Return the [X, Y] coordinate for the center point of the cell that contains the specified text.  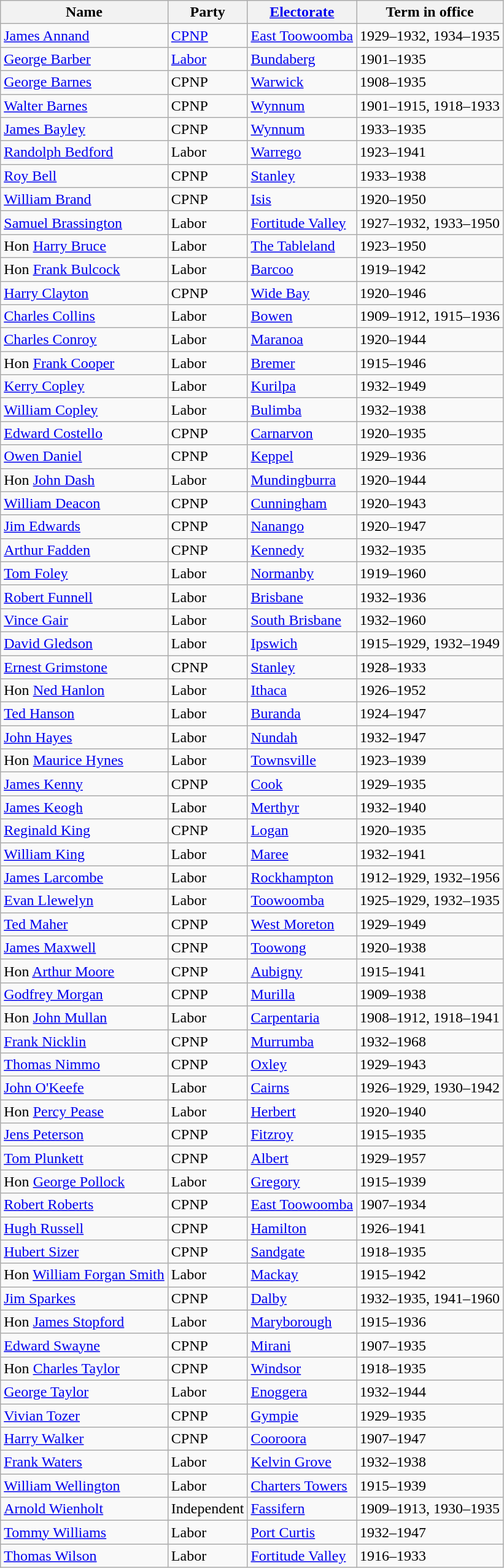
Hon William Forgan Smith [85, 1275]
1920–1946 [430, 293]
Hubert Sizer [85, 1252]
Bundaberg [302, 59]
Tom Foley [85, 573]
1933–1938 [430, 176]
Hon Charles Taylor [85, 1368]
Murrumba [302, 1041]
Ted Maher [85, 924]
Gympie [302, 1415]
1923–1941 [430, 152]
1920–1938 [430, 947]
Hon Frank Cooper [85, 363]
1932–1960 [430, 620]
Jim Sparkes [85, 1298]
1932–1935, 1941–1960 [430, 1298]
1915–1935 [430, 1135]
Port Curtis [302, 1532]
Ernest Grimstone [85, 667]
Hon Percy Pease [85, 1111]
The Tableland [302, 246]
George Barber [85, 59]
Tommy Williams [85, 1532]
Thomas Wilson [85, 1556]
Arnold Wienholt [85, 1509]
Edward Swayne [85, 1345]
1923–1939 [430, 761]
1901–1915, 1918–1933 [430, 106]
Hon Frank Bulcock [85, 269]
Wide Bay [302, 293]
Logan [302, 831]
1919–1942 [430, 269]
Independent [207, 1509]
William Brand [85, 199]
James Kenny [85, 784]
Mirani [302, 1345]
James Maxwell [85, 947]
David Gledson [85, 643]
Cairns [302, 1088]
1933–1935 [430, 129]
Buranda [302, 714]
1926–1952 [430, 691]
Ted Hanson [85, 714]
West Moreton [302, 924]
1925–1929, 1932–1935 [430, 901]
Bowen [302, 316]
1929–1936 [430, 457]
Tom Plunkett [85, 1158]
Party [207, 12]
Kennedy [302, 550]
1927–1932, 1933–1950 [430, 222]
1924–1947 [430, 714]
Mackay [302, 1275]
Walter Barnes [85, 106]
Thomas Nimmo [85, 1065]
Albert [302, 1158]
Harry Walker [85, 1439]
1907–1934 [430, 1205]
Jim Edwards [85, 527]
1909–1913, 1930–1935 [430, 1509]
Isis [302, 199]
Mundingburra [302, 480]
1932–1936 [430, 597]
Charters Towers [302, 1486]
Oxley [302, 1065]
Cook [302, 784]
1919–1960 [430, 573]
1932–1935 [430, 550]
Aubigny [302, 971]
Fassifern [302, 1509]
Hamilton [302, 1228]
1907–1935 [430, 1345]
Electorate [302, 12]
Hugh Russell [85, 1228]
1915–1929, 1932–1949 [430, 643]
Warwick [302, 82]
Gregory [302, 1182]
Fitzroy [302, 1135]
1929–1949 [430, 924]
Ipswich [302, 643]
Normanby [302, 573]
Dalby [302, 1298]
Kerry Copley [85, 386]
Jens Peterson [85, 1135]
Nanango [302, 527]
Charles Collins [85, 316]
James Annand [85, 36]
Ithaca [302, 691]
Kelvin Grove [302, 1462]
Bremer [302, 363]
Maranoa [302, 340]
George Barnes [85, 82]
Owen Daniel [85, 457]
Hon John Dash [85, 480]
Cooroora [302, 1439]
William Deacon [85, 503]
Rockhampton [302, 877]
James Bayley [85, 129]
Hon George Pollock [85, 1182]
1929–1943 [430, 1065]
John Hayes [85, 737]
Hon Ned Hanlon [85, 691]
Frank Nicklin [85, 1041]
Murilla [302, 994]
Reginald King [85, 831]
Term in office [430, 12]
1916–1933 [430, 1556]
Hon Maurice Hynes [85, 761]
Samuel Brassington [85, 222]
Merthyr [302, 807]
1909–1938 [430, 994]
1920–1947 [430, 527]
William Copley [85, 410]
Frank Waters [85, 1462]
Toowong [302, 947]
Hon Harry Bruce [85, 246]
Charles Conroy [85, 340]
1912–1929, 1932–1956 [430, 877]
William Wellington [85, 1486]
James Keogh [85, 807]
George Taylor [85, 1392]
1901–1935 [430, 59]
Randolph Bedford [85, 152]
Barcoo [302, 269]
Keppel [302, 457]
Carpentaria [302, 1017]
Kurilpa [302, 386]
Hon John Mullan [85, 1017]
Hon Arthur Moore [85, 971]
John O'Keefe [85, 1088]
Bulimba [302, 410]
Arthur Fadden [85, 550]
Windsor [302, 1368]
1907–1947 [430, 1439]
William King [85, 854]
1915–1942 [430, 1275]
Edward Costello [85, 433]
1915–1946 [430, 363]
Evan Llewelyn [85, 901]
1932–1944 [430, 1392]
Maryborough [302, 1322]
Robert Funnell [85, 597]
James Larcombe [85, 877]
1932–1941 [430, 854]
Townsville [302, 761]
1928–1933 [430, 667]
1915–1941 [430, 971]
South Brisbane [302, 620]
Roy Bell [85, 176]
1920–1943 [430, 503]
Harry Clayton [85, 293]
1926–1941 [430, 1228]
1908–1912, 1918–1941 [430, 1017]
Name [85, 12]
1932–1968 [430, 1041]
Brisbane [302, 597]
1920–1950 [430, 199]
1929–1932, 1934–1935 [430, 36]
Nundah [302, 737]
1908–1935 [430, 82]
Maree [302, 854]
Warrego [302, 152]
1932–1940 [430, 807]
1926–1929, 1930–1942 [430, 1088]
Cunningham [302, 503]
Hon James Stopford [85, 1322]
1909–1912, 1915–1936 [430, 316]
Robert Roberts [85, 1205]
Toowoomba [302, 901]
Herbert [302, 1111]
Godfrey Morgan [85, 994]
1920–1940 [430, 1111]
Sandgate [302, 1252]
1932–1949 [430, 386]
Vince Gair [85, 620]
Vivian Tozer [85, 1415]
Carnarvon [302, 433]
1929–1957 [430, 1158]
1915–1936 [430, 1322]
1923–1950 [430, 246]
Enoggera [302, 1392]
